Search for the cell housing the specified text and yield its (X, Y) center coordinate. 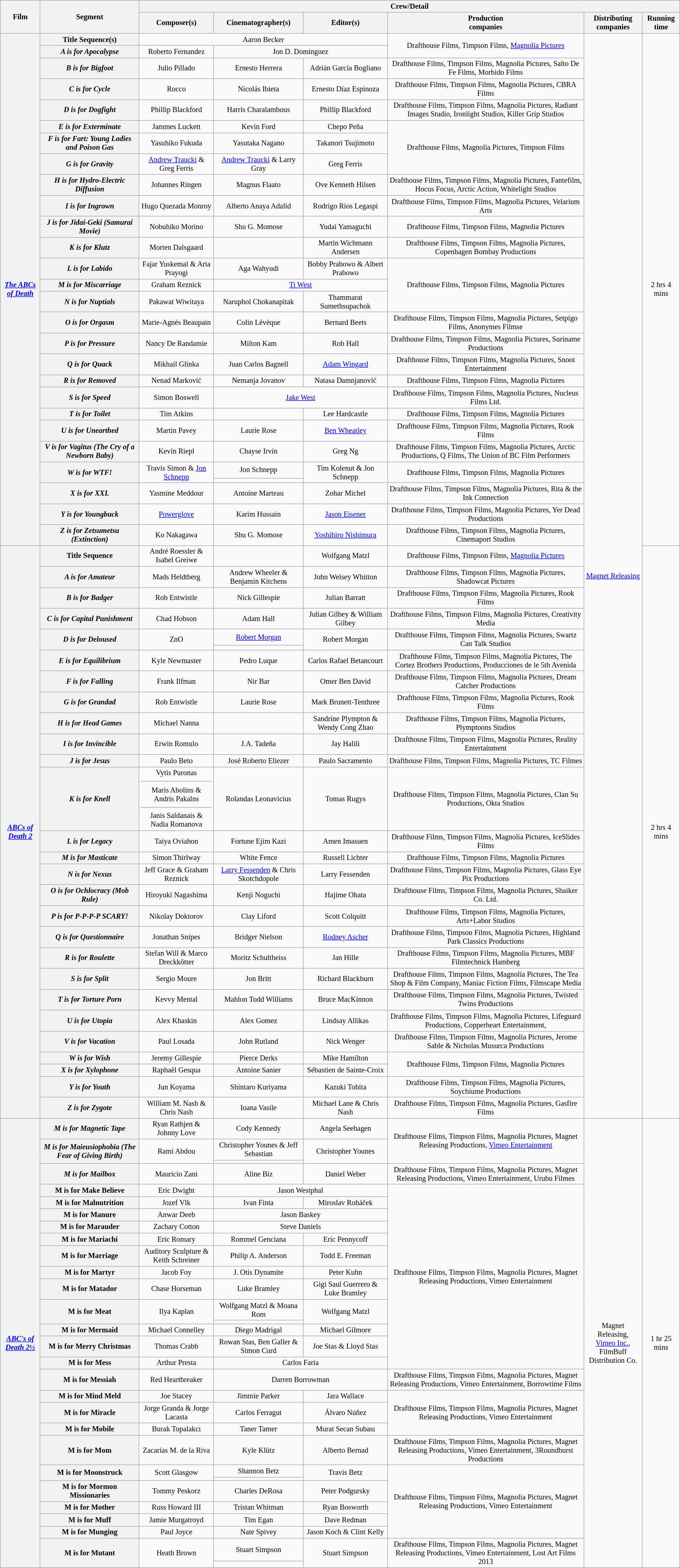
G is for Gravity (90, 164)
Carlos Ferragut (259, 1412)
Thomas Crabb (176, 1346)
M is for Marauder (90, 1227)
Drafthouse Films, Timpson Films, Magnolia Pictures, Reality Entertainment (485, 744)
Philip A. Anderson (259, 1256)
Drafthouse Films, Timpson Films, Magnolia Pictures, Arts+Labor Studios (485, 916)
Composer(s) (176, 23)
Drafthouse Films, Timpson Films, Magnolia Pictures, Fantefilm, Hocus Focus, Arctic Action, Whitelight Studios (485, 185)
Nemanja Jovanov (259, 381)
Nenad Marković (176, 381)
Simon Boswell (176, 397)
Greg Ng (346, 451)
B is for Bigfoot (90, 68)
Ioana Vasile (259, 1108)
P is for Pressure (90, 343)
Drafthouse Films, Timpson Films, Magnolia Pictures, Rita & the Ink Connection (485, 493)
Drafthouse Films, Timpson Films, Magnolia Pictures, Salto De Fe Films, Morbido Films (485, 68)
F is for Falling (90, 681)
Chase Horseman (176, 1289)
N is for Nuptials (90, 302)
M is for Miscarriage (90, 285)
Drafthouse Films, Timpson Films, Magnolia Pictures, TC Filmes (485, 761)
André Roessler & Isabel Greiwe (176, 556)
Murat Secan Subası (346, 1429)
Mauricio Zani (176, 1174)
Segment (90, 17)
Luke Bramley (259, 1289)
Naruphol Chokanapitak (259, 302)
Rami Abdou (176, 1151)
Moritz Schultheiss (259, 958)
Cody Kennedy (259, 1129)
M is for Marriage (90, 1256)
Heath Brown (176, 1553)
Drafthouse Films, Timpson Films, Magnolia Pictures, Suriname Productions (485, 343)
Julian Barratt (346, 598)
Yasmine Meddour (176, 493)
M is for Mutant (90, 1553)
Tim Kolenut & Jon Schnepp (346, 472)
C is for Capital Punishment (90, 618)
Tomas Rugys (346, 799)
Drafthouse Films, Timpson Films, Magnolia Pictures, Snoot Entertainment (485, 364)
Drafthouse Films, Timpson Films, Magnolia Pictures, IceSlides Films (485, 841)
B is for Badger (90, 598)
Jay Halili (346, 744)
Pierce Derks (259, 1058)
M is for Mailbox (90, 1174)
Todd E. Freeman (346, 1256)
Johannes Ringen (176, 185)
Antoine Sanier (259, 1070)
Tommy Peskorz (176, 1491)
Drafthouse Films, Timpson Films, Magnolia Pictures, Gasfire Films (485, 1108)
X is for XXL (90, 493)
I is for Invincible (90, 744)
Carlos Rafael Betancourt (346, 661)
Nobuhiko Morino (176, 227)
Eric Romary (176, 1239)
Nick Gillespie (259, 598)
Drafthouse Films, Timpson Films, Magnolia Pictures, Shaiker Co. Ltd. (485, 895)
Rowan Stas, Ben Galler & Simon Curd (259, 1346)
Drafthouse Films, Timpson Films, Magnolia Pictures, Velarium Arts (485, 206)
W is for WTF! (90, 472)
Fortune Ejim Kazi (259, 841)
Peter Podgursky (346, 1491)
Greg Ferris (346, 164)
Drafthouse Films, Timpson Films, Magnolia Pictures, Nucleus Films Ltd. (485, 397)
Drafthouse Films, Timpson Films, Magnolia Pictures, Shadowcat Pictures (485, 577)
Scott Glasgow (176, 1473)
Adam Hall (259, 618)
J is for Jidai-Geki (Samurai Movie) (90, 227)
Drafthouse Films, Timpson Films, Magnolia Pictures, Magnet Releasing Productions, Vimeo Entertainment, 3Roundburst Productions (485, 1450)
A is for Apocalypse (90, 51)
Title Sequence(s) (90, 40)
John Rutland (259, 1042)
Red Heartbreaker (176, 1379)
S is for Split (90, 979)
Drafthouse Films, Timpson Films, Magnolia Pictures, Radiant Images Studio, Ironlight Studios, Killer Grip Studios (485, 110)
Larry Fessenden & Chris Skotchdopole (259, 874)
Peter Kuhn (346, 1272)
Frank Ilfman (176, 681)
Paul Joyce (176, 1532)
Andrew Traucki & Greg Ferris (176, 164)
Drafthouse Films, Timpson Films, Magnolia Pictures, Cinemaport Studios (485, 535)
Drafthouse Films, Timpson Films, Magnolia Pictures, Plymptoons Studios (485, 723)
Drafthouse Films, Timpson Films, Magnolia Pictures, Twisted Twins Productions (485, 1000)
Ilya Kaplan (176, 1312)
Bruce MacKinnon (346, 1000)
Michael Gilmore (346, 1330)
Andrew Traucki & Larry Gray (259, 164)
Drafthouse Films, Timpson Films, Magnolia Pictures, The Cortez Brothers Productions, Producciones de le 5th Avenida (485, 661)
Juan Carlos Bagnell (259, 364)
Hiroyuki Nagashima (176, 895)
Scott Colquitt (346, 916)
Shintaro Kuriyama (259, 1087)
Raphaël Gesqua (176, 1070)
ABC's of Death 2½ (20, 1343)
Crew/Detail (410, 6)
Andrew Wheeler & Benjamin Kitchens (259, 577)
Drafthouse Films, Timpson Films, Magnolia Pictures, Soychiume Productions (485, 1087)
M is for Mormon Missionaries (90, 1491)
Sébastien de Sainte-Croix (346, 1070)
Mads Heldtberg (176, 577)
Drafthouse Films, Timpson Films, Magnolia Pictures, Arctic Productions, Q Films, The Union of BC Film Performers (485, 451)
Sandrine Plympton & Wendy Cong Zhao (346, 723)
Richard Blackburn (346, 979)
V is for Vagitus (The Cry of a Newborn Baby) (90, 451)
Tim Atkins (176, 414)
Rodrigo Rios Legaspi (346, 206)
Jara Wallace (346, 1396)
Jamie Murgatroyd (176, 1520)
Jun Koyama (176, 1087)
Mahlon Todd Williams (259, 1000)
Nick Wenger (346, 1042)
Yudai Yamaguchi (346, 227)
Amen Imasuen (346, 841)
Kyle Klütz (259, 1450)
M is for Matador (90, 1289)
Roberto Fernandez (176, 51)
Zohar Michel (346, 493)
Burak Topalakcı (176, 1429)
Natasa Damnjanović (346, 381)
Y is for Youngbuck (90, 514)
M is for Maieusiophobia (The Fear of Giving Birth) (90, 1151)
Drafthouse Films, Timpson Films, Magnolia Pictures, Highland Park Classics Productions (485, 937)
Film (20, 17)
M is for Mother (90, 1507)
Thammarat Sumethsupachok (346, 302)
Steve Daniels (301, 1227)
Jon D. Dominguez (301, 51)
Angela Seehagen (346, 1129)
Joe Stacey (176, 1396)
Drafthouse Films, Timpson Films, Magnolia Pictures, Magnet Releasing Productions, Vimeo Entertainment, Borrowtime Films (485, 1379)
M is for Merry Christmas (90, 1346)
Martin Wichmann Andersen (346, 248)
Yasuhiko Fukuda (176, 143)
H is for Hydro-Electric Diffusion (90, 185)
Zacarías M. de la Riva (176, 1450)
Q is for Questionnaire (90, 937)
Hajime Ohata (346, 895)
Jozef Vlk (176, 1203)
Jacob Foy (176, 1272)
Yasutaka Nagano (259, 143)
Fajar Yuskemal & Aria Prayogi (176, 269)
Eric Dwight (176, 1190)
L is for Labido (90, 269)
Takanori Tsujimoto (346, 143)
Jason Koch & Clint Kelly (346, 1532)
Álvaro Núñez (346, 1412)
Christopher Younes & Jeff Sebastian (259, 1150)
N is for Nexus (90, 874)
Ti West (301, 285)
Charles DeRosa (259, 1491)
Darren Borrowman (301, 1379)
Morten Dalsgaard (176, 248)
Drafthouse Films, Timpson Films, Magnolia Pictures, MBF Filmtechnick Hamberg (485, 958)
Jan Hille (346, 958)
K is for Knell (90, 799)
Aga Wahyudi (259, 269)
Antoine Marteau (259, 493)
Ko Nakagawa (176, 535)
Lee Hardcastle (346, 414)
Taner Tamer (259, 1429)
T is for Torture Porn (90, 1000)
Paulo Beto (176, 761)
Colin Lévèque (259, 322)
Omer Ben David (346, 681)
Ernesto Díaz Espinoza (346, 89)
Chayse Irvin (259, 451)
Ben Wheatley (346, 430)
M is for Moonstruck (90, 1473)
John Welsey Whitton (346, 577)
E is for Equilibrium (90, 661)
Julian Gilbey & William Gilbey (346, 618)
M is for Malnutrition (90, 1203)
Pedro Luque (259, 661)
ZnO (176, 640)
Jake West (301, 397)
U is for Utopia (90, 1021)
Harris Charalambous (259, 110)
Miroslav Roháček (346, 1203)
Z is for Zygote (90, 1108)
Drafthouse Films, Timpson Films, Magnolia Pictures, CBRA Films (485, 89)
Joe Stas & Lloyd Stas (346, 1346)
D is for Dogfight (90, 110)
Mikhail Glinka (176, 364)
X is for Xylophone (90, 1070)
R is for Roulette (90, 958)
Drafthouse Films, Timpson Films, Magnolia Pictures, Glass Eye Pix Productions (485, 874)
Michael Nanna (176, 723)
Rob Hall (346, 343)
Nicolás Ibieta (259, 89)
Wolfgang Matzl & Moana Rom (259, 1310)
Magnet Releasing, Vimeo Inc., FilmBuff Distribution Co. (613, 1343)
Adrián García Bogliano (346, 68)
William M. Nash & Chris Nash (176, 1108)
Z is for Zetsumetsu (Extinction) (90, 535)
Carlos Faria (301, 1363)
M is for Mind Meld (90, 1396)
M is for Masticate (90, 858)
Powerglove (176, 514)
Sergio Moure (176, 979)
Jonathan Snipes (176, 937)
Michael Lane & Chris Nash (346, 1108)
F is for Fart: Young Ladies and Poison Gas (90, 143)
Y is for Youth (90, 1087)
Shannon Betz (259, 1471)
Erwin Romulo (176, 744)
Title Sequence (90, 556)
Jason Baskey (301, 1215)
Drafthouse Films, Timpson Films, Magnolia Pictures, Clan Su Productions, Okta Studios (485, 799)
Martin Pavey (176, 430)
Clay Liford (259, 916)
Adam Wingard (346, 364)
K is for Klutz (90, 248)
Nate Spivey (259, 1532)
Magnus Flaato (259, 185)
Auditory Sculpture & Keith Schreiner (176, 1256)
M is for Manure (90, 1215)
Nikolay Doktorov (176, 916)
Drafthouse Films, Timpson Films, Magnolia Pictures, Copenhagen Bombay Productions (485, 248)
ABCs of Death 2 (20, 832)
Travis Simon & Jon Schnepp (176, 472)
The ABCs of Death (20, 289)
Bridger Nielson (259, 937)
P is for P-P-P-P SCARY! (90, 916)
L is for Legacy (90, 841)
Chad Hobson (176, 618)
Jon Schnepp (259, 470)
Editor(s) (346, 23)
Simon Thirlway (176, 858)
Production companies (485, 23)
Arthur Presta (176, 1363)
Eric Pennycoff (346, 1239)
Bernard Beets (346, 322)
Kenji Noguchi (259, 895)
Karim Hussain (259, 514)
Jon Britt (259, 979)
Bobby Prabowo & Albert Prabowo (346, 269)
H is for Head Games (90, 723)
Alberto Anaya Adalid (259, 206)
T is for Toilet (90, 414)
M is for Meat (90, 1312)
Zachary Cotton (176, 1227)
E is for Exterminate (90, 127)
O is for Ochlocracy (Mob Rule) (90, 895)
M is for Miracle (90, 1412)
Alex Khaskin (176, 1021)
M is for Magnetic Tape (90, 1129)
Yoshihiro Nishimura (346, 535)
Jason Westphal (301, 1190)
W is for Wish (90, 1058)
V is for Vacation (90, 1042)
Drafthouse Films, Timpson Films, Magnolia Pictures, Magnet Releasing Productions, Vimeo Entertainment, Urubu Filmes (485, 1174)
Pakawat Wiwitaya (176, 302)
M is for Make Believe (90, 1190)
Drafthouse Films, Timpson Films, Magnolia Pictures, Swartz Can Talk Studios (485, 640)
Mark Brunett-Tenthree (346, 702)
Mike Hamilton (346, 1058)
Rocco (176, 89)
M is for Muff (90, 1520)
Taiya Oviahon (176, 841)
Drafthouse Films, Magnolia Pictures, Timpson Films (485, 147)
D is for Deloused (90, 640)
José Roberto Eliezer (259, 761)
Jammes Luckett (176, 127)
Russell Lichter (346, 858)
I is for Ingrown (90, 206)
M is for Mess (90, 1363)
U is for Unearthed (90, 430)
Kevvy Mental (176, 1000)
Ryan Bosworth (346, 1507)
Q is for Quack (90, 364)
Larry Fessenden (346, 874)
C is for Cycle (90, 89)
Anwar Deeb (176, 1215)
J is for Jesus (90, 761)
Travis Betz (346, 1473)
Rommel Genciana (259, 1239)
Kevin Ford (259, 127)
Drafthouse Films, Timpson Films, Magnolia Pictures, Magnet Releasing Productions, Vimeo Entertainment, Lost Art Films 2013 (485, 1553)
Running time (661, 23)
Drafthouse Films, Timpson Films, Magnolia Pictures, Creativity Media (485, 618)
Nir Bar (259, 681)
Vytis Puronas Maris Abolins & Andris Pakalns Janis Saldanais & Nadia Romanova (176, 799)
Kyle Newmaster (176, 661)
S is for Speed (90, 397)
A is for Amateur (90, 577)
R is for Removed (90, 381)
Tristan Whitman (259, 1507)
Ivan Finta (259, 1203)
M is for Mermaid (90, 1330)
Daniel Weber (346, 1174)
Milton Kam (259, 343)
Nancy De Randamie (176, 343)
Distributing companies (613, 23)
Drafthouse Films, Timpson Films, Magnolia Pictures, Lifeguard Productions, Copperheart Entertainment, (485, 1021)
Graham Reznick (176, 285)
Paulo Sacramento (346, 761)
Diego Madrigal (259, 1330)
Rolandas Leonavicius (259, 799)
Stefan Will & Marco Dreckkötter (176, 958)
Ryan Rathjen & Johnny Love (176, 1129)
M is for Mobile (90, 1429)
Dave Redman (346, 1520)
Ernesto Herrera (259, 68)
J.A. Tadeña (259, 744)
J. Otis Dynamite (259, 1272)
Cinematographer(s) (259, 23)
O is for Orgasm (90, 322)
Aaron Becker (263, 40)
Drafthouse Films, Timpson Films, Magnolia Pictures, Dream Catcher Productions (485, 681)
Chepo Peña (346, 127)
Jeremy Gillespie (176, 1058)
Hugo Quezada Monroy (176, 206)
Julio Pillado (176, 68)
Jimmie Parker (259, 1396)
Marie-Agnés Beaupain (176, 322)
Drafthouse Films, Timpson Films, Magnolia Pictures, The Tea Shop & Film Company, Maniac Fiction Films, Filmscape Media (485, 979)
Drafthouse Films, Timpson Films, Magnolia Pictures, Jerome Sable & Nicholas Musurca Productions (485, 1042)
Jeff Grace & Graham Reznick (176, 874)
Russ Howard III (176, 1507)
White Fence (259, 858)
1 hr 25 mins (661, 1343)
Ove Kenneth Hilsen (346, 185)
Drafthouse Films, Timpson Films, Magnolia Pictures, Yer Dead Productions (485, 514)
Magnet Releasing (613, 576)
Kevin Riepl (176, 451)
Jorge Granda & Jorge Lacasta (176, 1412)
Lindsay Allikas (346, 1021)
Tim Egan (259, 1520)
Michael Connelley (176, 1330)
M is for Munging (90, 1532)
M is for Mom (90, 1450)
Drafthouse Films, Timpson Films, Magnolia Pictures, Setpigo Films, Anonymes Filmse (485, 322)
Paul Losada (176, 1042)
M is for Mariachi (90, 1239)
Rodney Ascher (346, 937)
M is for Martyr (90, 1272)
Aline Biz (259, 1174)
M is for Messiah (90, 1379)
Jason Eisener (346, 514)
Kazuki Tobita (346, 1087)
Alex Gomez (259, 1021)
Gigi Saul Guerrero & Luke Bramley (346, 1289)
Christopher Younes (346, 1151)
G is for Grandad (90, 702)
Alberto Bernad (346, 1450)
